Scan for the cell matching the given text and deliver its (x, y) coordinate at center. 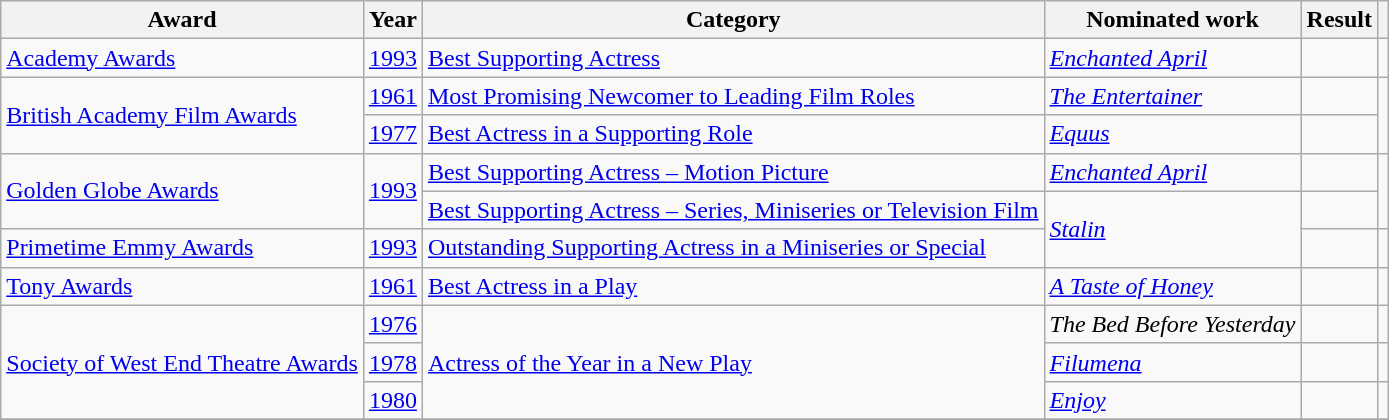
Award (182, 20)
Equus (1172, 134)
Best Supporting Actress – Series, Miniseries or Television Film (733, 210)
Result (1339, 20)
1978 (392, 362)
Best Supporting Actress (733, 58)
Academy Awards (182, 58)
The Entertainer (1172, 96)
Best Actress in a Supporting Role (733, 134)
Tony Awards (182, 286)
Nominated work (1172, 20)
1976 (392, 324)
Best Actress in a Play (733, 286)
Primetime Emmy Awards (182, 248)
Filumena (1172, 362)
Enjoy (1172, 400)
Society of West End Theatre Awards (182, 362)
Most Promising Newcomer to Leading Film Roles (733, 96)
Year (392, 20)
A Taste of Honey (1172, 286)
Category (733, 20)
Best Supporting Actress – Motion Picture (733, 172)
Actress of the Year in a New Play (733, 362)
Stalin (1172, 229)
The Bed Before Yesterday (1172, 324)
1980 (392, 400)
Outstanding Supporting Actress in a Miniseries or Special (733, 248)
British Academy Film Awards (182, 115)
1977 (392, 134)
Golden Globe Awards (182, 191)
